Return the (X, Y) coordinate for the center point of the cell that contains the specified text.  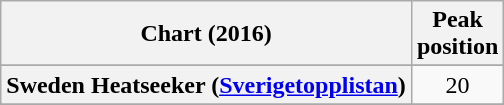
Peakposition (457, 34)
20 (457, 85)
Chart (2016) (206, 34)
Sweden Heatseeker (Sverigetopplistan) (206, 85)
